Output the (X, Y) coordinate of the center of the cell containing the given text.  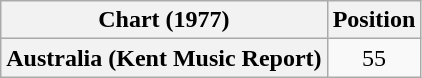
Chart (1977) (164, 20)
Australia (Kent Music Report) (164, 58)
Position (374, 20)
55 (374, 58)
